Return the (x, y) coordinate for the center point of the cell that contains the specified text.  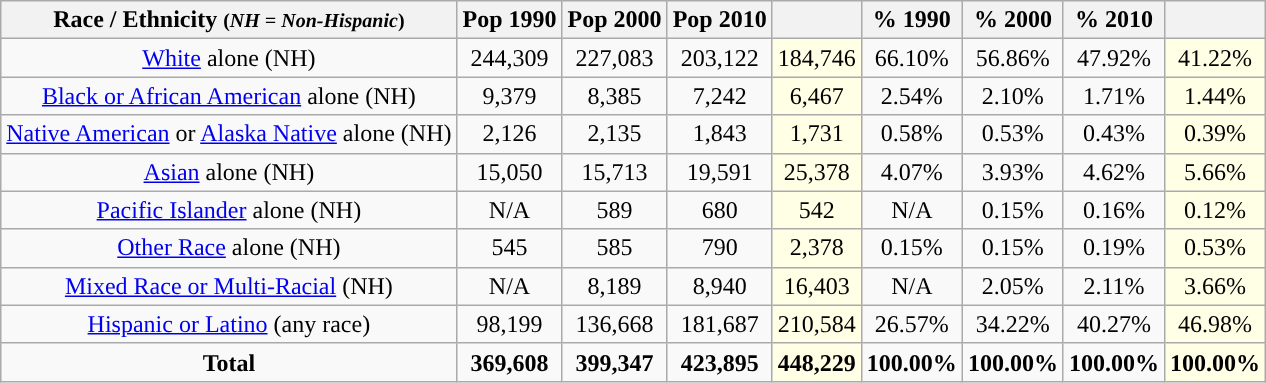
Other Race alone (NH) (229, 248)
26.57% (912, 324)
790 (720, 248)
210,584 (816, 324)
227,083 (614, 58)
25,378 (816, 172)
6,467 (816, 96)
423,895 (720, 362)
56.86% (1012, 58)
181,687 (720, 324)
Race / Ethnicity (NH = Non-Hispanic) (229, 20)
40.27% (1114, 324)
Mixed Race or Multi-Racial (NH) (229, 286)
3.66% (1214, 286)
8,940 (720, 286)
Pacific Islander alone (NH) (229, 210)
Black or African American alone (NH) (229, 96)
Native American or Alaska Native alone (NH) (229, 134)
136,668 (614, 324)
98,199 (510, 324)
Total (229, 362)
2.05% (1012, 286)
66.10% (912, 58)
2.11% (1114, 286)
16,403 (816, 286)
1.44% (1214, 96)
46.98% (1214, 324)
0.58% (912, 134)
Pop 1990 (510, 20)
585 (614, 248)
19,591 (720, 172)
3.93% (1012, 172)
399,347 (614, 362)
0.39% (1214, 134)
Asian alone (NH) (229, 172)
15,713 (614, 172)
184,746 (816, 58)
0.43% (1114, 134)
1,843 (720, 134)
% 2010 (1114, 20)
1,731 (816, 134)
680 (720, 210)
589 (614, 210)
Pop 2000 (614, 20)
Hispanic or Latino (any race) (229, 324)
47.92% (1114, 58)
4.62% (1114, 172)
2,126 (510, 134)
203,122 (720, 58)
0.16% (1114, 210)
0.12% (1214, 210)
1.71% (1114, 96)
4.07% (912, 172)
2.54% (912, 96)
34.22% (1012, 324)
2,135 (614, 134)
8,189 (614, 286)
369,608 (510, 362)
244,309 (510, 58)
7,242 (720, 96)
2,378 (816, 248)
0.19% (1114, 248)
9,379 (510, 96)
8,385 (614, 96)
White alone (NH) (229, 58)
448,229 (816, 362)
Pop 2010 (720, 20)
542 (816, 210)
5.66% (1214, 172)
15,050 (510, 172)
41.22% (1214, 58)
545 (510, 248)
2.10% (1012, 96)
% 2000 (1012, 20)
% 1990 (912, 20)
